Provide the [X, Y] coordinate of the cell's center where the given text is located.  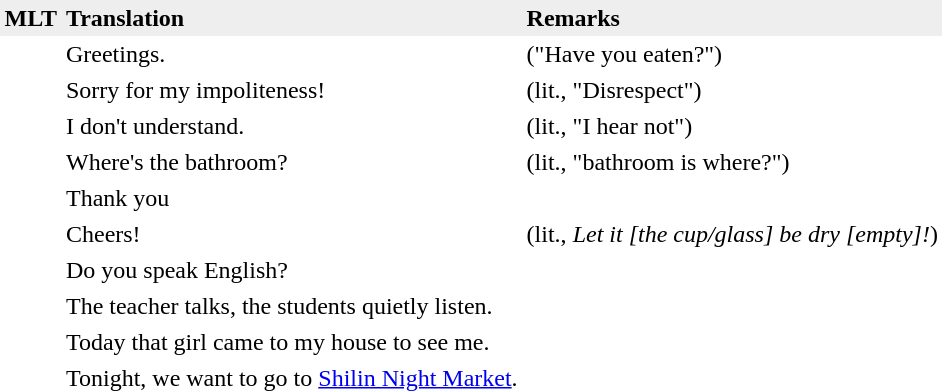
(lit., "I hear not") [732, 126]
(lit., "bathroom is where?") [732, 162]
(lit., Let it [the cup/glass] be dry [empty]!) [732, 234]
(lit., "Disrespect") [732, 90]
Do you speak English? [292, 270]
Cheers! [292, 234]
Today that girl came to my house to see me. [292, 342]
Remarks [732, 18]
Where's the bathroom? [292, 162]
Greetings. [292, 54]
I don't understand. [292, 126]
Thank you [292, 198]
The teacher talks, the students quietly listen. [292, 306]
Sorry for my impoliteness! [292, 90]
Translation [292, 18]
("Have you eaten?") [732, 54]
MLT [30, 18]
